Find where the given text appears and provide that cell's center as [X, Y] coordinate. 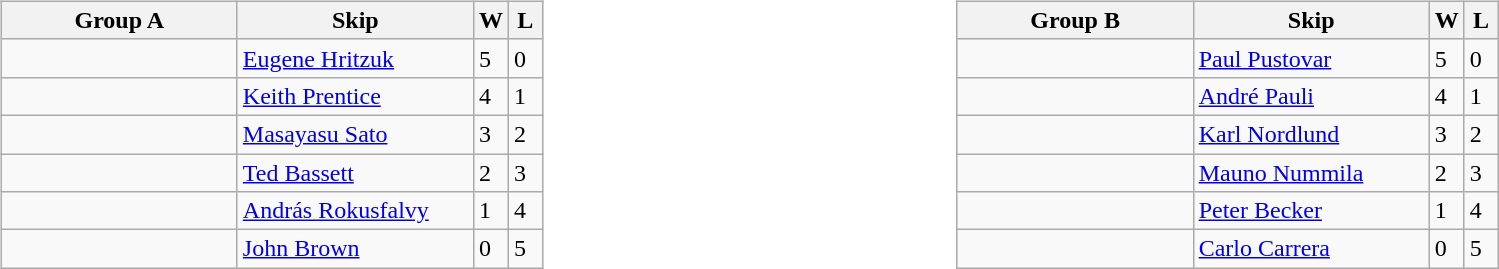
Eugene Hritzuk [355, 58]
André Pauli [1311, 96]
Peter Becker [1311, 211]
András Rokusfalvy [355, 211]
Karl Nordlund [1311, 134]
John Brown [355, 249]
Carlo Carrera [1311, 249]
Paul Pustovar [1311, 58]
Keith Prentice [355, 96]
Masayasu Sato [355, 134]
Group A [119, 20]
Mauno Nummila [1311, 173]
Group B [1075, 20]
Ted Bassett [355, 173]
